Capture the cell that displays the provided text and extract its (x, y) central coordinate. 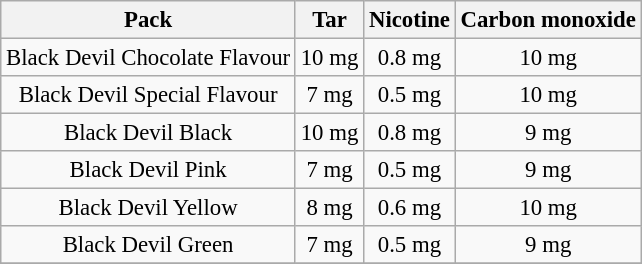
Black Devil Special Flavour (148, 95)
Black Devil Yellow (148, 208)
Black Devil Chocolate Flavour (148, 58)
Black Devil Black (148, 133)
Carbon monoxide (548, 20)
Pack (148, 20)
Black Devil Pink (148, 170)
Tar (329, 20)
0.6 mg (410, 208)
Nicotine (410, 20)
Black Devil Green (148, 245)
8 mg (329, 208)
